Pinpoint the cell where the given text exists, returning its (X, Y) midpoint coordinate. 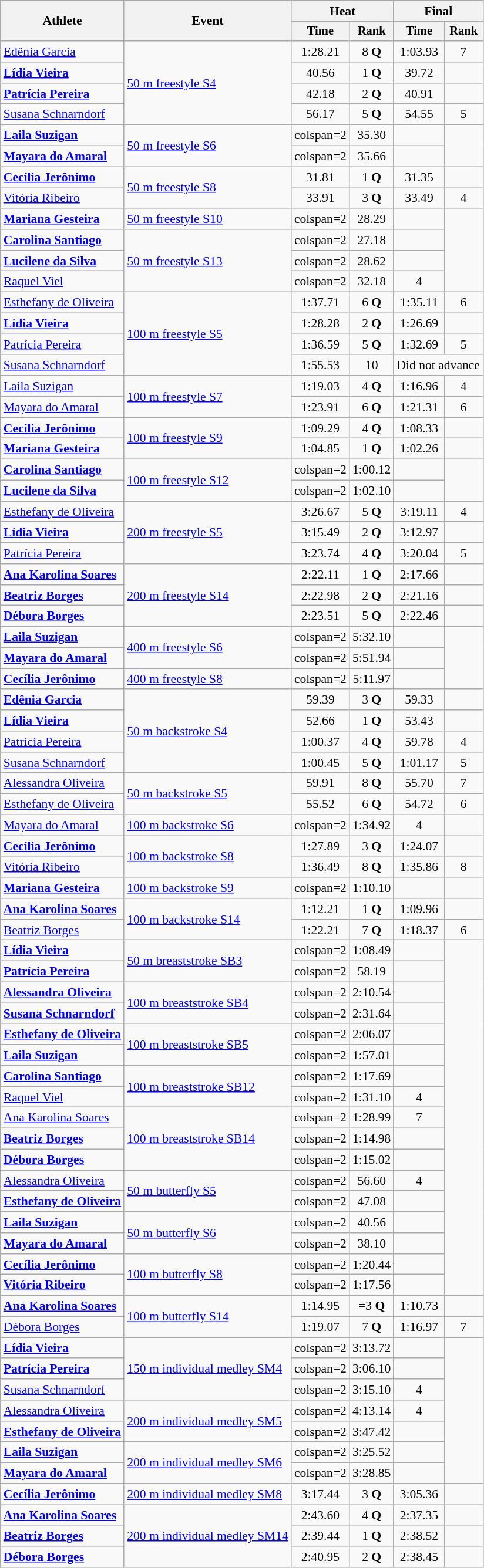
2:22.46 (419, 616)
1:02.10 (371, 491)
2:23.51 (321, 616)
Event (208, 21)
1:17.56 (371, 1285)
1:27.89 (321, 846)
1:35.11 (419, 303)
1:16.97 (419, 1327)
100 m butterfly S8 (208, 1275)
28.62 (371, 261)
Final (438, 11)
55.70 (419, 783)
50 m breaststroke SB3 (208, 961)
3:26.67 (321, 512)
Athlete (62, 21)
2:10.54 (371, 993)
3:28.85 (371, 1474)
1:22.21 (321, 930)
1:09.96 (419, 909)
1:20.44 (371, 1265)
100 m freestyle S9 (208, 439)
3:13.72 (371, 1348)
33.49 (419, 198)
38.10 (371, 1243)
=3 Q (371, 1306)
2:40.95 (321, 1557)
Did not advance (438, 366)
2:17.66 (419, 575)
1:04.85 (321, 449)
2:38.52 (419, 1536)
1:01.17 (419, 763)
100 m breaststroke SB4 (208, 1003)
100 m breaststroke SB5 (208, 1045)
1:02.26 (419, 449)
50 m freestyle S4 (208, 83)
4:13.14 (371, 1411)
27.18 (371, 240)
2:06.07 (371, 1035)
2:21.16 (419, 596)
1:03.93 (419, 52)
1:37.71 (321, 303)
100 m breaststroke SB12 (208, 1087)
1:57.01 (371, 1055)
400 m freestyle S6 (208, 648)
1:24.07 (419, 846)
200 m freestyle S14 (208, 595)
3:15.49 (321, 533)
1:10.73 (419, 1306)
56.17 (321, 114)
1:19.07 (321, 1327)
100 m freestyle S5 (208, 334)
54.55 (419, 114)
35.66 (371, 157)
3:12.97 (419, 533)
59.78 (419, 742)
200 m individual medley SM8 (208, 1495)
200 m individual medley SM5 (208, 1421)
8 (463, 867)
1:00.12 (371, 470)
56.60 (371, 1181)
50 m backstroke S4 (208, 731)
3:05.36 (419, 1495)
1:12.21 (321, 909)
1:32.69 (419, 344)
2:38.45 (419, 1557)
100 m butterfly S14 (208, 1317)
100 m freestyle S12 (208, 480)
100 m freestyle S7 (208, 397)
1:18.37 (419, 930)
1:00.37 (321, 742)
5:11.97 (371, 679)
1:35.86 (419, 867)
47.08 (371, 1202)
1:14.98 (371, 1139)
53.43 (419, 721)
100 m backstroke S8 (208, 857)
50 m butterfly S5 (208, 1191)
1:26.69 (419, 324)
1:28.99 (371, 1118)
3:06.10 (371, 1369)
1:36.59 (321, 344)
52.66 (321, 721)
1:17.69 (371, 1076)
1:14.95 (321, 1306)
100 m backstroke S14 (208, 919)
2:43.60 (321, 1515)
1:08.33 (419, 428)
58.19 (371, 972)
1:23.91 (321, 407)
1:19.03 (321, 386)
10 (371, 366)
200 m individual medley SM14 (208, 1536)
3:15.10 (371, 1390)
2:22.98 (321, 596)
2:39.44 (321, 1536)
35.30 (371, 136)
50 m butterfly S6 (208, 1232)
3:25.52 (371, 1452)
40.91 (419, 94)
1:55.53 (321, 366)
1:15.02 (371, 1160)
59.91 (321, 783)
3:20.04 (419, 553)
5:32.10 (371, 637)
54.72 (419, 805)
32.18 (371, 282)
1:16.96 (419, 386)
3:47.42 (371, 1432)
31.81 (321, 177)
150 m individual medley SM4 (208, 1368)
1:10.10 (371, 888)
3:17.44 (321, 1495)
100 m backstroke S6 (208, 826)
1:08.49 (371, 951)
2:22.11 (321, 575)
1:34.92 (371, 826)
3:23.74 (321, 553)
42.18 (321, 94)
31.35 (419, 177)
200 m freestyle S5 (208, 533)
1:21.31 (419, 407)
39.72 (419, 73)
100 m backstroke S9 (208, 888)
50 m freestyle S8 (208, 188)
28.29 (371, 219)
200 m individual medley SM6 (208, 1462)
1:31.10 (371, 1097)
1:09.29 (321, 428)
5:51.94 (371, 658)
59.39 (321, 700)
3:19.11 (419, 512)
50 m freestyle S6 (208, 146)
2:31.64 (371, 1013)
1:36.49 (321, 867)
1:28.21 (321, 52)
33.91 (321, 198)
50 m freestyle S13 (208, 261)
1:00.45 (321, 763)
55.52 (321, 805)
400 m freestyle S8 (208, 679)
50 m backstroke S5 (208, 793)
59.33 (419, 700)
Heat (343, 11)
1:28.28 (321, 324)
100 m breaststroke SB14 (208, 1138)
50 m freestyle S10 (208, 219)
2:37.35 (419, 1515)
